Extract the (x, y) coordinate from the center of the cell holding the provided text.  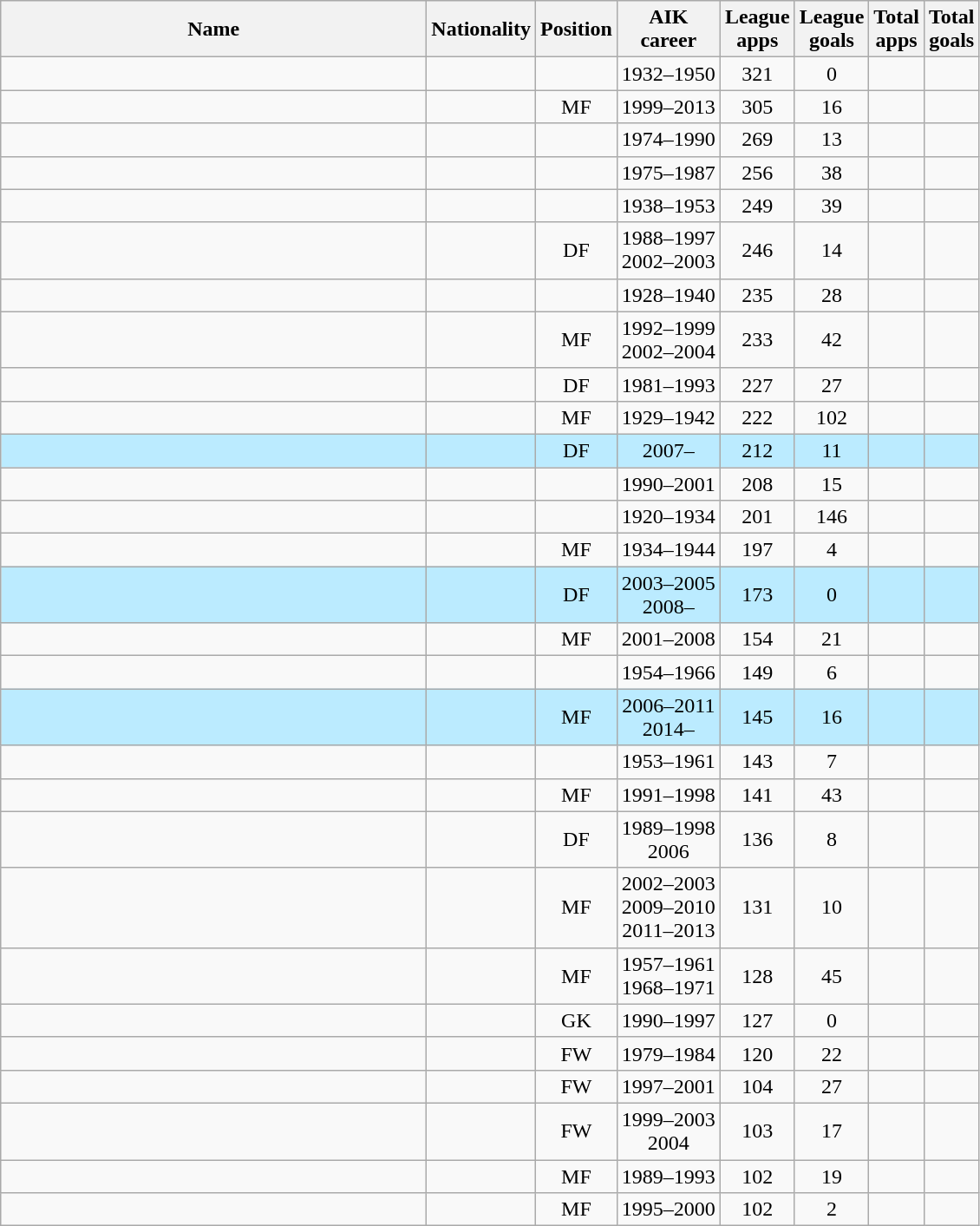
146 (832, 517)
127 (757, 1020)
1999–2013 (668, 107)
1938–1953 (668, 206)
17 (832, 1131)
246 (757, 250)
10 (832, 908)
141 (757, 795)
GK (577, 1020)
2007– (668, 450)
103 (757, 1131)
22 (832, 1053)
2003–20052008– (668, 595)
Leagueapps (757, 30)
212 (757, 450)
1975–1987 (668, 173)
11 (832, 450)
1920–1934 (668, 517)
197 (757, 550)
21 (832, 639)
1997–2001 (668, 1086)
145 (757, 717)
120 (757, 1053)
131 (757, 908)
8 (832, 840)
Position (577, 30)
256 (757, 173)
1953–1961 (668, 762)
1928–1940 (668, 295)
Name (213, 30)
45 (832, 975)
4 (832, 550)
42 (832, 340)
1957–19611968–1971 (668, 975)
14 (832, 250)
6 (832, 672)
1990–2001 (668, 483)
222 (757, 417)
249 (757, 206)
143 (757, 762)
2002–20032009–20102011–2013 (668, 908)
1999–20032004 (668, 1131)
1954–1966 (668, 672)
269 (757, 140)
2001–2008 (668, 639)
1929–1942 (668, 417)
1991–1998 (668, 795)
233 (757, 340)
173 (757, 595)
1979–1984 (668, 1053)
305 (757, 107)
1932–1950 (668, 74)
104 (757, 1086)
43 (832, 795)
1992–19992002–2004 (668, 340)
15 (832, 483)
1981–1993 (668, 384)
2 (832, 1210)
1974–1990 (668, 140)
2006–20112014– (668, 717)
13 (832, 140)
1934–1944 (668, 550)
154 (757, 639)
28 (832, 295)
1990–1997 (668, 1020)
235 (757, 295)
136 (757, 840)
Nationality (481, 30)
149 (757, 672)
7 (832, 762)
321 (757, 74)
208 (757, 483)
19 (832, 1176)
Totalgoals (951, 30)
AIKcareer (668, 30)
227 (757, 384)
38 (832, 173)
Leaguegoals (832, 30)
1989–1993 (668, 1176)
1989–19982006 (668, 840)
201 (757, 517)
1995–2000 (668, 1210)
1988–19972002–2003 (668, 250)
39 (832, 206)
Totalapps (897, 30)
128 (757, 975)
